Provide the [x, y] coordinate of the cell's center where the given text is located.  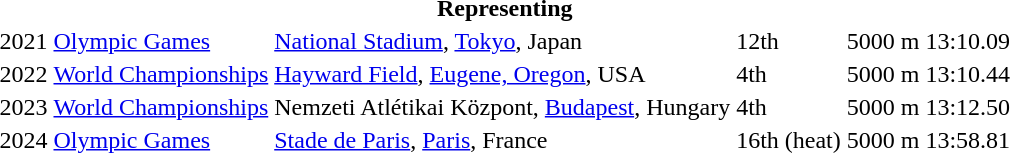
Hayward Field, Eugene, Oregon, USA [502, 74]
National Stadium, Tokyo, Japan [502, 41]
Olympic Games [161, 41]
Nemzeti Atlétikai Központ, Budapest, Hungary [502, 107]
12th [789, 41]
